Determine the (X, Y) coordinate at the center of the cell enclosing the given text.  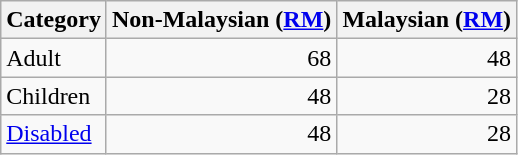
Adult (54, 58)
Disabled (54, 134)
Malaysian (RM) (427, 20)
Children (54, 96)
Non-Malaysian (RM) (221, 20)
Category (54, 20)
68 (221, 58)
